Provide the [x, y] coordinate of the cell's center where the given text is located.  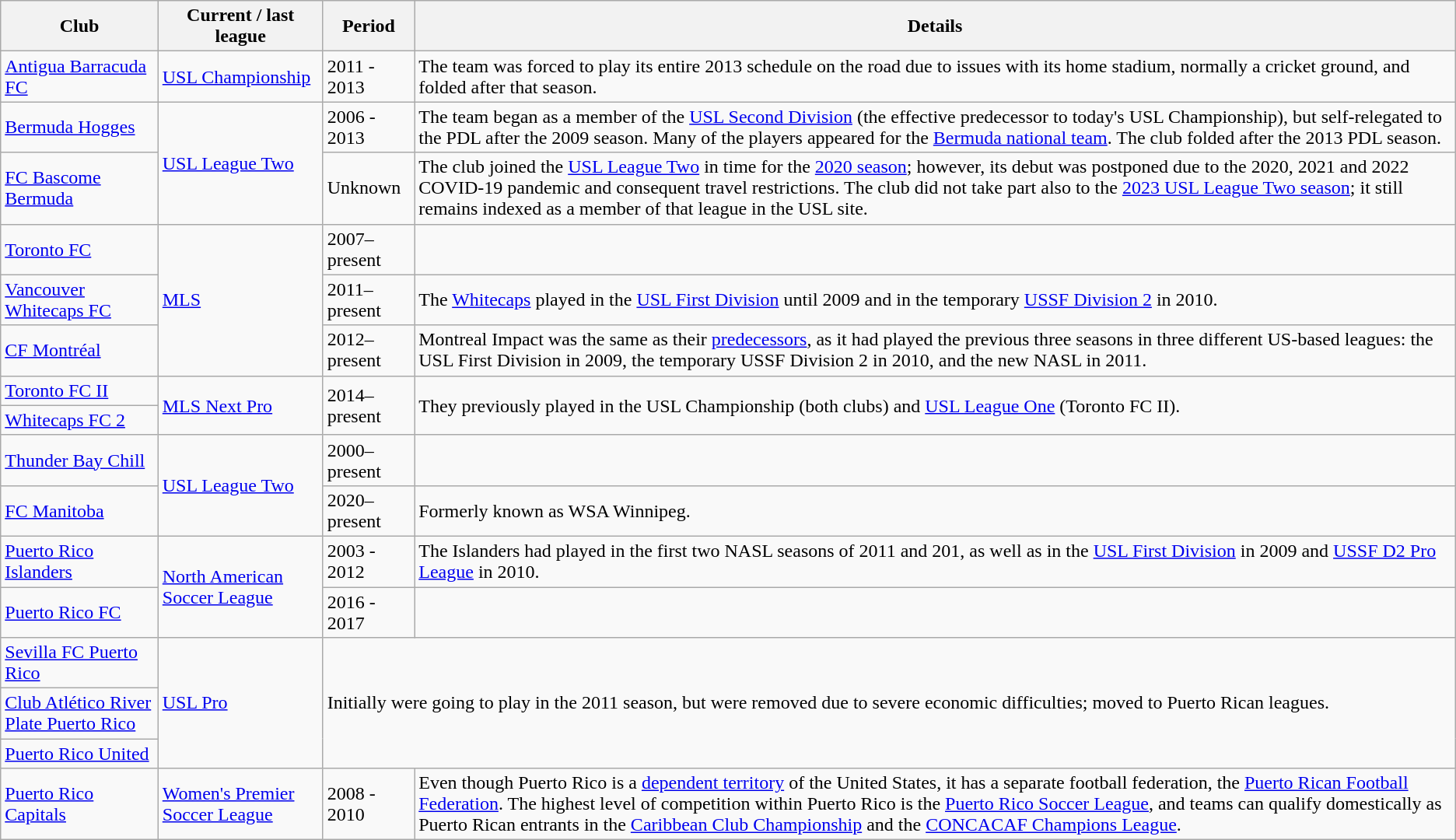
The Islanders had played in the first two NASL seasons of 2011 and 201, as well as in the USL First Division in 2009 and USSF D2 Pro League in 2010. [935, 562]
2020–present [369, 510]
Antigua Barracuda FC [79, 76]
Puerto Rico FC [79, 611]
Vancouver Whitecaps FC [79, 300]
Puerto Rico Capitals [79, 804]
USL Championship [240, 76]
Bermuda Hogges [79, 128]
2011 - 2013 [369, 76]
MLS [240, 300]
MLS Next Pro [240, 405]
Puerto Rico Islanders [79, 562]
They previously played in the USL Championship (both clubs) and USL League One (Toronto FC II). [935, 405]
2000–present [369, 460]
2012–present [369, 350]
Details [935, 26]
2011–present [369, 300]
Thunder Bay Chill [79, 460]
2007–present [369, 249]
Club Atlético River Plate Puerto Rico [79, 714]
Current / last league [240, 26]
2016 - 2017 [369, 611]
Period [369, 26]
Puerto Rico United [79, 754]
2006 - 2013 [369, 128]
FC Manitoba [79, 510]
2003 - 2012 [369, 562]
CF Montréal [79, 350]
2014–present [369, 405]
Sevilla FC Puerto Rico [79, 663]
Formerly known as WSA Winnipeg. [935, 510]
USL Pro [240, 703]
Toronto FC [79, 249]
Whitecaps FC 2 [79, 420]
Women's Premier Soccer League [240, 804]
Club [79, 26]
Toronto FC II [79, 390]
North American Soccer League [240, 586]
Initially were going to play in the 2011 season, but were removed due to severe economic difficulties; moved to Puerto Rican leagues. [889, 703]
Unknown [369, 188]
FC Bascome Bermuda [79, 188]
The Whitecaps played in the USL First Division until 2009 and in the temporary USSF Division 2 in 2010. [935, 300]
2008 - 2010 [369, 804]
